Find where the given text appears and provide that cell's center as [x, y] coordinate. 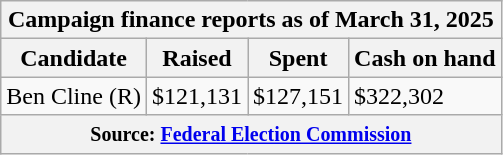
Raised [196, 58]
$322,302 [425, 96]
Candidate [74, 58]
Cash on hand [425, 58]
Ben Cline (R) [74, 96]
Spent [298, 58]
Source: Federal Election Commission [251, 134]
$127,151 [298, 96]
$121,131 [196, 96]
Campaign finance reports as of March 31, 2025 [251, 20]
